Capture the cell that displays the provided text and extract its [x, y] central coordinate. 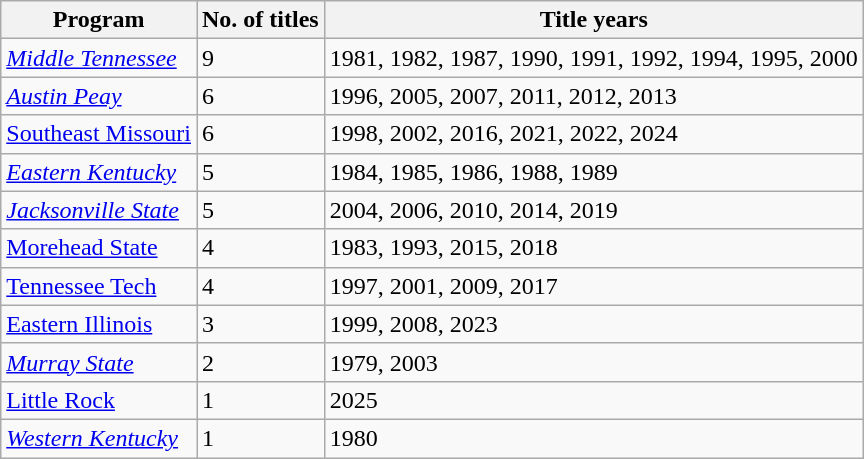
1981, 1982, 1987, 1990, 1991, 1992, 1994, 1995, 2000 [594, 58]
Austin Peay [99, 96]
Morehead State [99, 248]
Tennessee Tech [99, 286]
Jacksonville State [99, 210]
2025 [594, 400]
Middle Tennessee [99, 58]
Program [99, 20]
Eastern Kentucky [99, 172]
Western Kentucky [99, 438]
1980 [594, 438]
Southeast Missouri [99, 134]
Title years [594, 20]
Eastern Illinois [99, 324]
1983, 1993, 2015, 2018 [594, 248]
2004, 2006, 2010, 2014, 2019 [594, 210]
2 [260, 362]
1998, 2002, 2016, 2021, 2022, 2024 [594, 134]
1999, 2008, 2023 [594, 324]
3 [260, 324]
1984, 1985, 1986, 1988, 1989 [594, 172]
9 [260, 58]
1979, 2003 [594, 362]
Murray State [99, 362]
1997, 2001, 2009, 2017 [594, 286]
Little Rock [99, 400]
No. of titles [260, 20]
1996, 2005, 2007, 2011, 2012, 2013 [594, 96]
